Pinpoint the cell where the given text exists, returning its [x, y] midpoint coordinate. 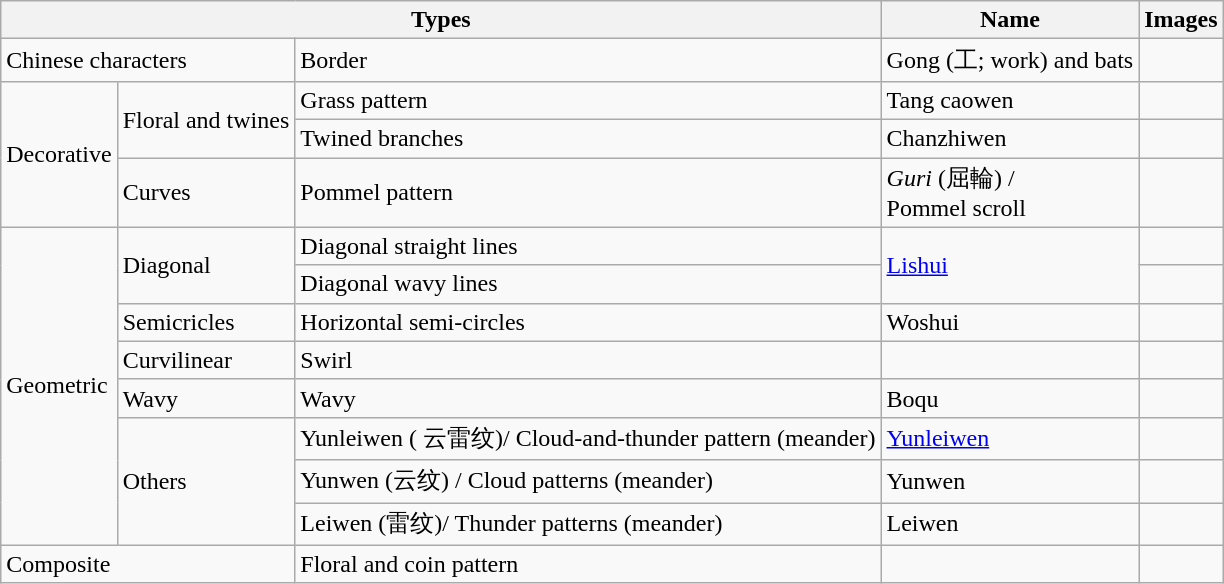
Leiwen (雷纹)/ Thunder patterns (meander) [588, 524]
Curvilinear [206, 360]
Diagonal straight lines [588, 246]
Woshui [1010, 322]
Floral and twines [206, 119]
Swirl [588, 360]
Floral and coin pattern [588, 564]
Curves [206, 193]
Horizontal semi-circles [588, 322]
Yunwen (云纹) / Cloud patterns (meander) [588, 482]
Pommel pattern [588, 193]
Chanzhiwen [1010, 138]
Diagonal wavy lines [588, 284]
Lishui [1010, 265]
Border [588, 60]
Yunleiwen [1010, 438]
Grass pattern [588, 100]
Types [441, 20]
Yunleiwen ( 云雷纹)/ Cloud-and-thunder pattern (meander) [588, 438]
Yunwen [1010, 482]
Guri (屈輪) /Pommel scroll [1010, 193]
Composite [148, 564]
Chinese characters [148, 60]
Tang caowen [1010, 100]
Geometric [59, 386]
Diagonal [206, 265]
Semicricles [206, 322]
Boqu [1010, 398]
Others [206, 481]
Name [1010, 20]
Gong (工; work) and bats [1010, 60]
Twined branches [588, 138]
Leiwen [1010, 524]
Decorative [59, 154]
Images [1181, 20]
